Locate the cell with the specified text and output its [x, y] center coordinate. 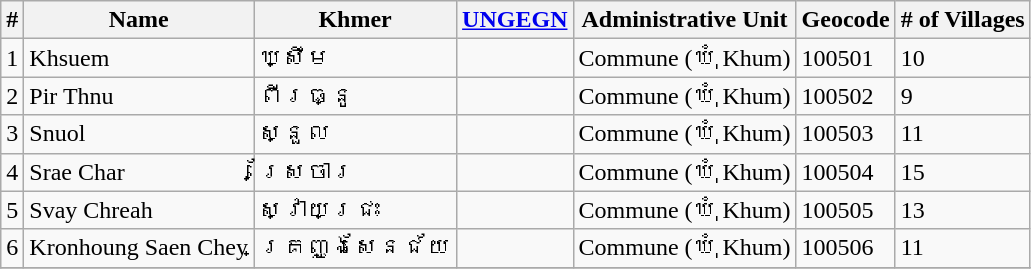
Svay Chreah [139, 210]
Srae Char [139, 172]
Khsuem [139, 58]
# [12, 20]
ឃ្សឹម [356, 58]
4 [12, 172]
5 [12, 210]
9 [962, 96]
Name [139, 20]
100503 [846, 134]
3 [12, 134]
15 [962, 172]
100502 [846, 96]
13 [962, 210]
Geocode [846, 20]
Administrative Unit [684, 20]
ស្នួល [356, 134]
100506 [846, 248]
2 [12, 96]
ស្វាយជ្រះ [356, 210]
# of Villages [962, 20]
100501 [846, 58]
Kronhoung Saen Chey [139, 248]
Pir Thnu [139, 96]
100505 [846, 210]
ពីរធ្នូ [356, 96]
6 [12, 248]
10 [962, 58]
1 [12, 58]
Khmer [356, 20]
UNGEGN [515, 20]
Snuol [139, 134]
100504 [846, 172]
ស្រែចារ [356, 172]
គ្រញូងសែនជ័យ [356, 248]
